Find where the given text appears and provide that cell's center as [X, Y] coordinate. 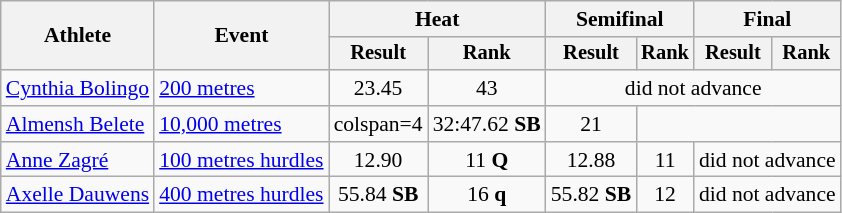
Athlete [78, 36]
23.45 [378, 88]
colspan=4 [378, 124]
200 metres [241, 88]
16 q [487, 195]
12.90 [378, 160]
Semifinal [620, 19]
Anne Zagré [78, 160]
Cynthia Bolingo [78, 88]
32:47.62 SB [487, 124]
43 [487, 88]
400 metres hurdles [241, 195]
11 Q [487, 160]
12 [665, 195]
11 [665, 160]
21 [592, 124]
Heat [438, 19]
55.82 SB [592, 195]
Axelle Dauwens [78, 195]
12.88 [592, 160]
55.84 SB [378, 195]
10,000 metres [241, 124]
Almensh Belete [78, 124]
Final [768, 19]
100 metres hurdles [241, 160]
Event [241, 36]
